Identify which cell holds the provided text, then report its (X, Y) central coordinate. 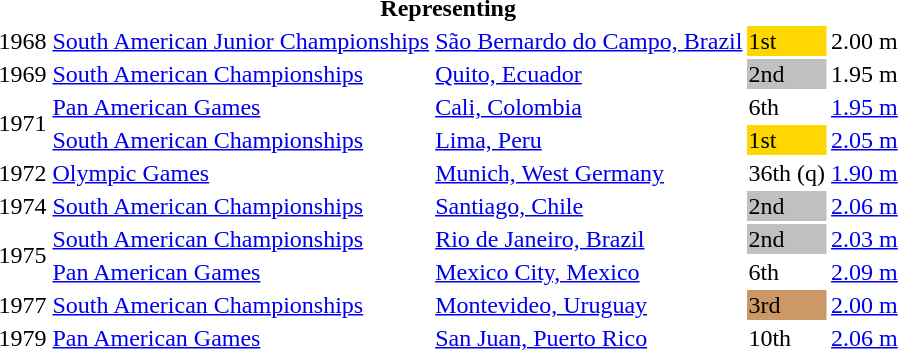
Munich, West Germany (589, 173)
Quito, Ecuador (589, 74)
Olympic Games (241, 173)
Montevideo, Uruguay (589, 305)
Lima, Peru (589, 140)
3rd (787, 305)
Santiago, Chile (589, 206)
36th (q) (787, 173)
South American Junior Championships (241, 41)
Cali, Colombia (589, 107)
Rio de Janeiro, Brazil (589, 239)
Mexico City, Mexico (589, 272)
São Bernardo do Campo, Brazil (589, 41)
